Locate the cell with the specified text and output its (X, Y) center coordinate. 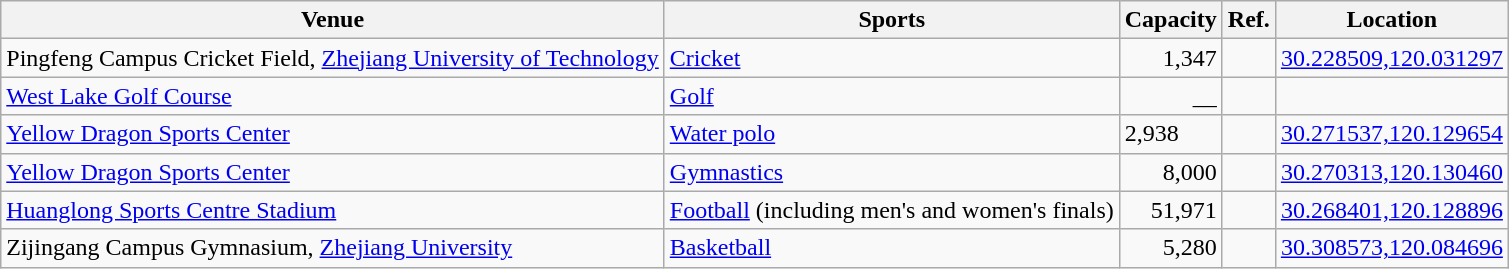
30.228509,120.031297 (1392, 58)
__ (1170, 96)
30.308573,120.084696 (1392, 248)
30.268401,120.128896 (1392, 210)
Capacity (1170, 20)
2,938 (1170, 134)
Gymnastics (892, 172)
5,280 (1170, 248)
Golf (892, 96)
51,971 (1170, 210)
30.271537,120.129654 (1392, 134)
30.270313,120.130460 (1392, 172)
Zijingang Campus Gymnasium, Zhejiang University (333, 248)
Cricket (892, 58)
Location (1392, 20)
8,000 (1170, 172)
West Lake Golf Course (333, 96)
Sports (892, 20)
Huanglong Sports Centre Stadium (333, 210)
Water polo (892, 134)
Pingfeng Campus Cricket Field, Zhejiang University of Technology (333, 58)
Football (including men's and women's finals) (892, 210)
Venue (333, 20)
Basketball (892, 248)
Ref. (1248, 20)
1,347 (1170, 58)
